Provide the [x, y] coordinate of the cell's center where the given text is located.  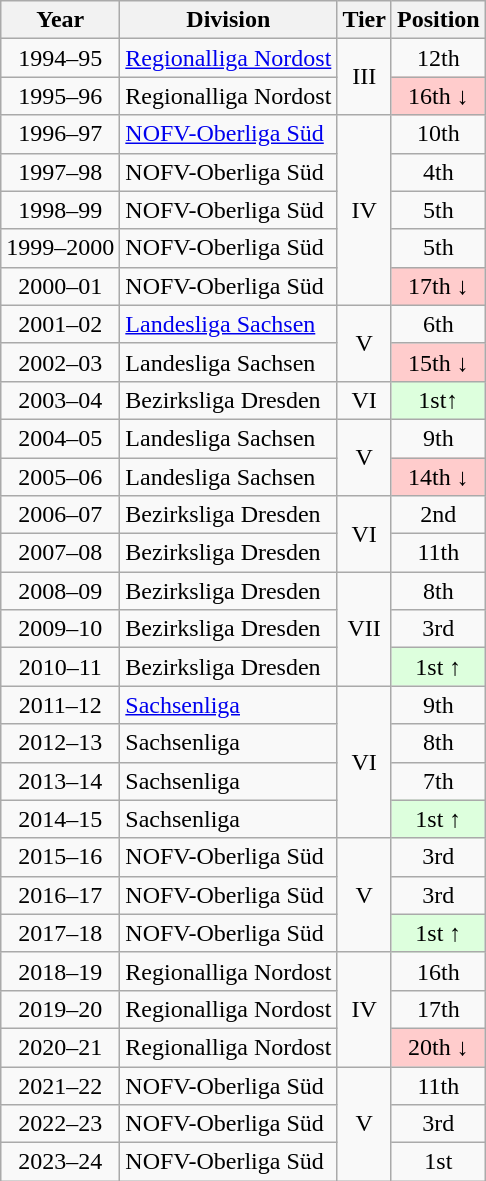
2021–22 [60, 1085]
2010–11 [60, 667]
2020–21 [60, 1047]
16th [438, 971]
Position [438, 20]
2001–02 [60, 324]
10th [438, 134]
2007–08 [60, 553]
1st [438, 1162]
2015–16 [60, 857]
2nd [438, 515]
17th ↓ [438, 286]
1995–96 [60, 96]
2006–07 [60, 515]
VII [364, 629]
2017–18 [60, 933]
1996–97 [60, 134]
12th [438, 58]
1998–99 [60, 210]
2003–04 [60, 400]
2014–15 [60, 819]
1997–98 [60, 172]
15th ↓ [438, 362]
6th [438, 324]
2000–01 [60, 286]
Year [60, 20]
7th [438, 781]
2004–05 [60, 438]
2018–19 [60, 971]
1st↑ [438, 400]
4th [438, 172]
III [364, 77]
2002–03 [60, 362]
2009–10 [60, 629]
Division [228, 20]
2005–06 [60, 477]
Tier [364, 20]
17th [438, 1009]
2013–14 [60, 781]
14th ↓ [438, 477]
16th ↓ [438, 96]
2008–09 [60, 591]
2022–23 [60, 1124]
1999–2000 [60, 248]
1994–95 [60, 58]
20th ↓ [438, 1047]
2012–13 [60, 743]
2016–17 [60, 895]
2023–24 [60, 1162]
2011–12 [60, 705]
2019–20 [60, 1009]
